Provide the [X, Y] coordinate of the cell's center where the given text is located.  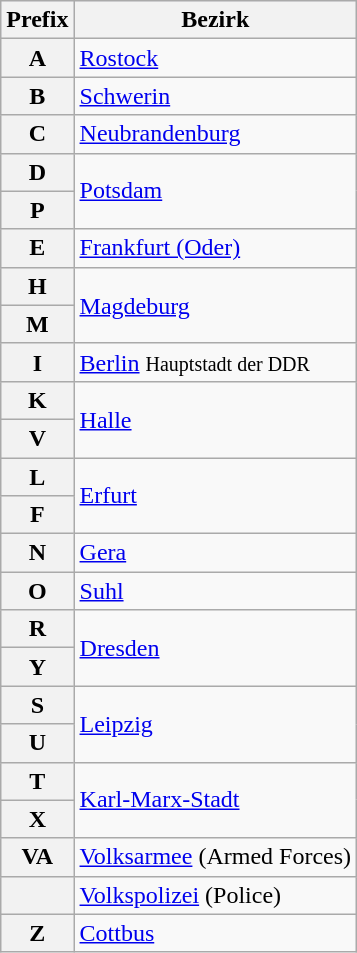
F [38, 515]
Karl-Marx-Stadt [216, 800]
Dresden [216, 648]
D [38, 172]
V [38, 438]
Bezirk [216, 20]
M [38, 324]
X [38, 819]
Volkspolizei (Police) [216, 895]
Halle [216, 419]
P [38, 210]
Gera [216, 553]
VA [38, 857]
U [38, 743]
A [38, 58]
S [38, 705]
Y [38, 667]
B [38, 96]
Frankfurt (Oder) [216, 248]
Schwerin [216, 96]
Prefix [38, 20]
Rostock [216, 58]
E [38, 248]
I [38, 362]
Leipzig [216, 724]
Z [38, 933]
R [38, 629]
Volksarmee (Armed Forces) [216, 857]
C [38, 134]
T [38, 781]
Neubrandenburg [216, 134]
K [38, 400]
L [38, 477]
N [38, 553]
H [38, 286]
Erfurt [216, 496]
Berlin Hauptstadt der DDR [216, 362]
Cottbus [216, 933]
Magdeburg [216, 305]
Suhl [216, 591]
O [38, 591]
Potsdam [216, 191]
